From the cell containing the given text, extract its center point as [x, y] coordinate. 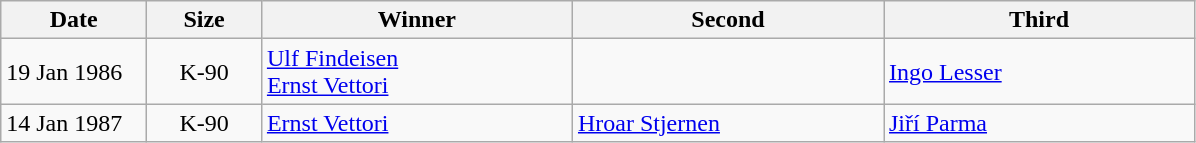
Date [74, 20]
14 Jan 1987 [74, 123]
Third [1040, 20]
Size [204, 20]
Hroar Stjernen [728, 123]
Winner [416, 20]
Ernst Vettori [416, 123]
Second [728, 20]
Ingo Lesser [1040, 72]
Ulf Findeisen Ernst Vettori [416, 72]
Jiří Parma [1040, 123]
19 Jan 1986 [74, 72]
